Provide the (X, Y) coordinate of the cell's center where the given text is located.  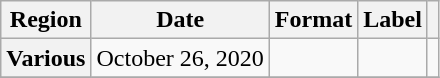
October 26, 2020 (180, 58)
Label (393, 20)
Various (46, 58)
Format (313, 20)
Region (46, 20)
Date (180, 20)
